Determine the [x, y] coordinate at the center of the cell enclosing the given text.  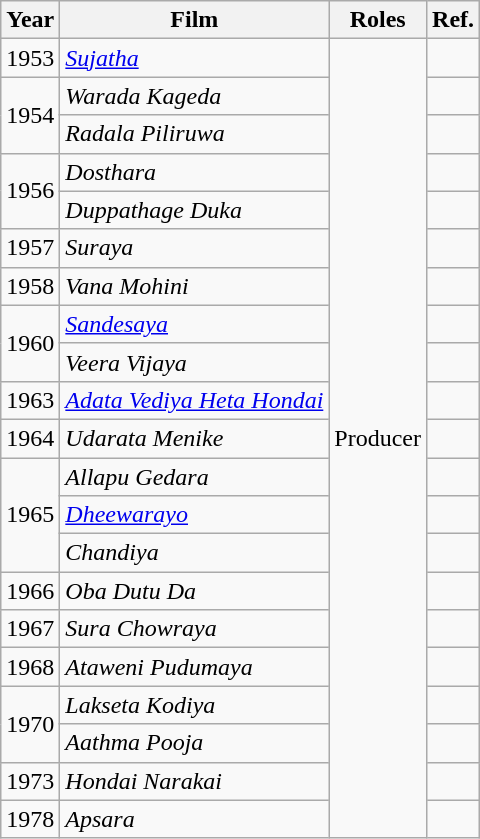
1960 [30, 343]
Dheewarayo [194, 515]
1957 [30, 248]
Film [194, 20]
1968 [30, 667]
1953 [30, 58]
1963 [30, 400]
Adata Vediya Heta Hondai [194, 400]
Lakseta Kodiya [194, 705]
1964 [30, 438]
Ataweni Pudumaya [194, 667]
Apsara [194, 819]
Veera Vijaya [194, 362]
Year [30, 20]
Ref. [454, 20]
Aathma Pooja [194, 743]
Dosthara [194, 172]
Warada Kageda [194, 96]
1970 [30, 724]
1967 [30, 629]
Hondai Narakai [194, 781]
Allapu Gedara [194, 477]
Udarata Menike [194, 438]
Sujatha [194, 58]
1966 [30, 591]
Sura Chowraya [194, 629]
Producer [378, 438]
1954 [30, 115]
Roles [378, 20]
Oba Dutu Da [194, 591]
Vana Mohini [194, 286]
1965 [30, 515]
1973 [30, 781]
Radala Piliruwa [194, 134]
1958 [30, 286]
Suraya [194, 248]
1956 [30, 191]
Sandesaya [194, 324]
1978 [30, 819]
Chandiya [194, 553]
Duppathage Duka [194, 210]
